Capture the cell that displays the provided text and extract its [X, Y] central coordinate. 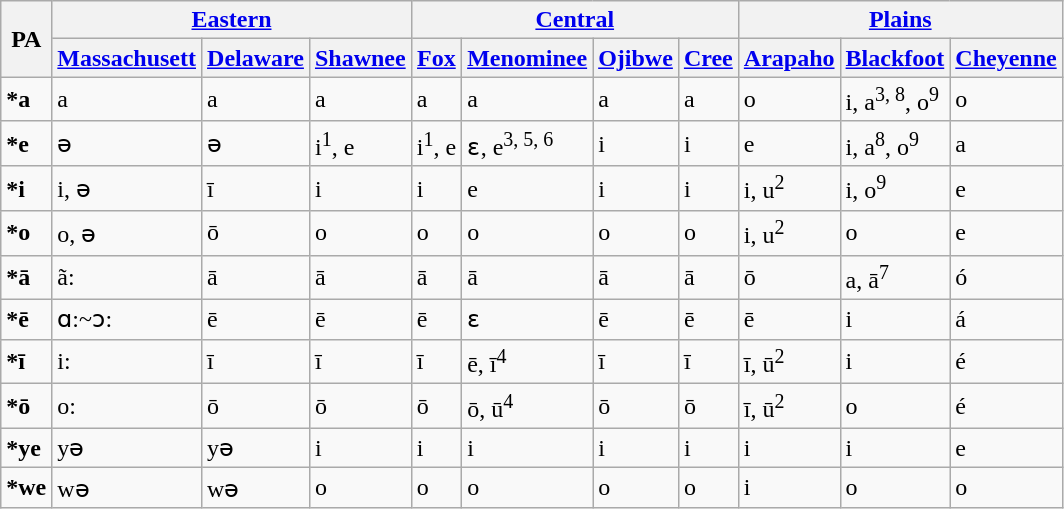
ē, ī4 [528, 362]
a, ā7 [895, 278]
i, a3, 8, o9 [895, 100]
Eastern [232, 20]
PA [26, 39]
o, ə [127, 234]
*i [26, 188]
Plains [900, 20]
Menominee [528, 58]
Massachusett [127, 58]
Cheyenne [1006, 58]
Shawnee [360, 58]
*ye [26, 448]
i, o9 [895, 188]
i: [127, 362]
*e [26, 144]
Arapaho [789, 58]
ɛ, e3, 5, 6 [528, 144]
*we [26, 488]
ã: [127, 278]
i, a8, o9 [895, 144]
Cree [708, 58]
*ā [26, 278]
ɑ:~ɔ: [127, 320]
*ē [26, 320]
*o [26, 234]
*ō [26, 406]
Blackfoot [895, 58]
Central [574, 20]
ó [1006, 278]
o: [127, 406]
i, ə [127, 188]
ɛ [528, 320]
á [1006, 320]
Ojibwe [636, 58]
ō, ū4 [528, 406]
*ī [26, 362]
Fox [436, 58]
*a [26, 100]
Delaware [256, 58]
